For the text-containing cell, return its midpoint in [X, Y] coordinate format. 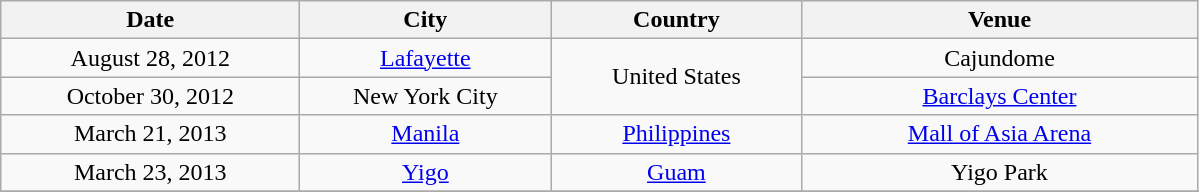
Yigo [426, 172]
Mall of Asia Arena [1000, 134]
Guam [676, 172]
New York City [426, 96]
City [426, 20]
Philippines [676, 134]
March 21, 2013 [150, 134]
Cajundome [1000, 58]
Lafayette [426, 58]
Manila [426, 134]
Barclays Center [1000, 96]
Yigo Park [1000, 172]
August 28, 2012 [150, 58]
Venue [1000, 20]
March 23, 2013 [150, 172]
United States [676, 77]
October 30, 2012 [150, 96]
Country [676, 20]
Date [150, 20]
